Find where the given text appears and provide that cell's center as [X, Y] coordinate. 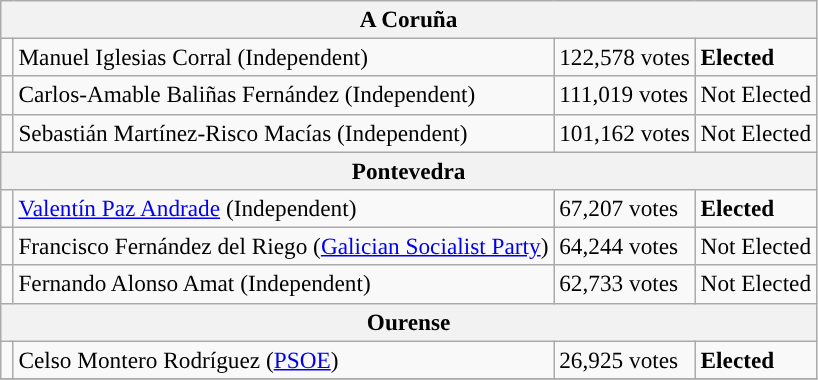
26,925 votes [624, 359]
Fernando Alonso Amat (Independent) [284, 284]
Valentín Paz Andrade (Independent) [284, 208]
62,733 votes [624, 284]
67,207 votes [624, 208]
101,162 votes [624, 133]
111,019 votes [624, 95]
Celso Montero Rodríguez (PSOE) [284, 359]
Francisco Fernández del Riego (Galician Socialist Party) [284, 246]
Manuel Iglesias Corral (Independent) [284, 57]
Sebastián Martínez-Risco Macías (Independent) [284, 133]
64,244 votes [624, 246]
122,578 votes [624, 57]
Ourense [409, 322]
A Coruña [409, 19]
Carlos-Amable Baliñas Fernández (Independent) [284, 95]
Pontevedra [409, 170]
